Return the (X, Y) coordinate for the center point of the cell that contains the specified text.  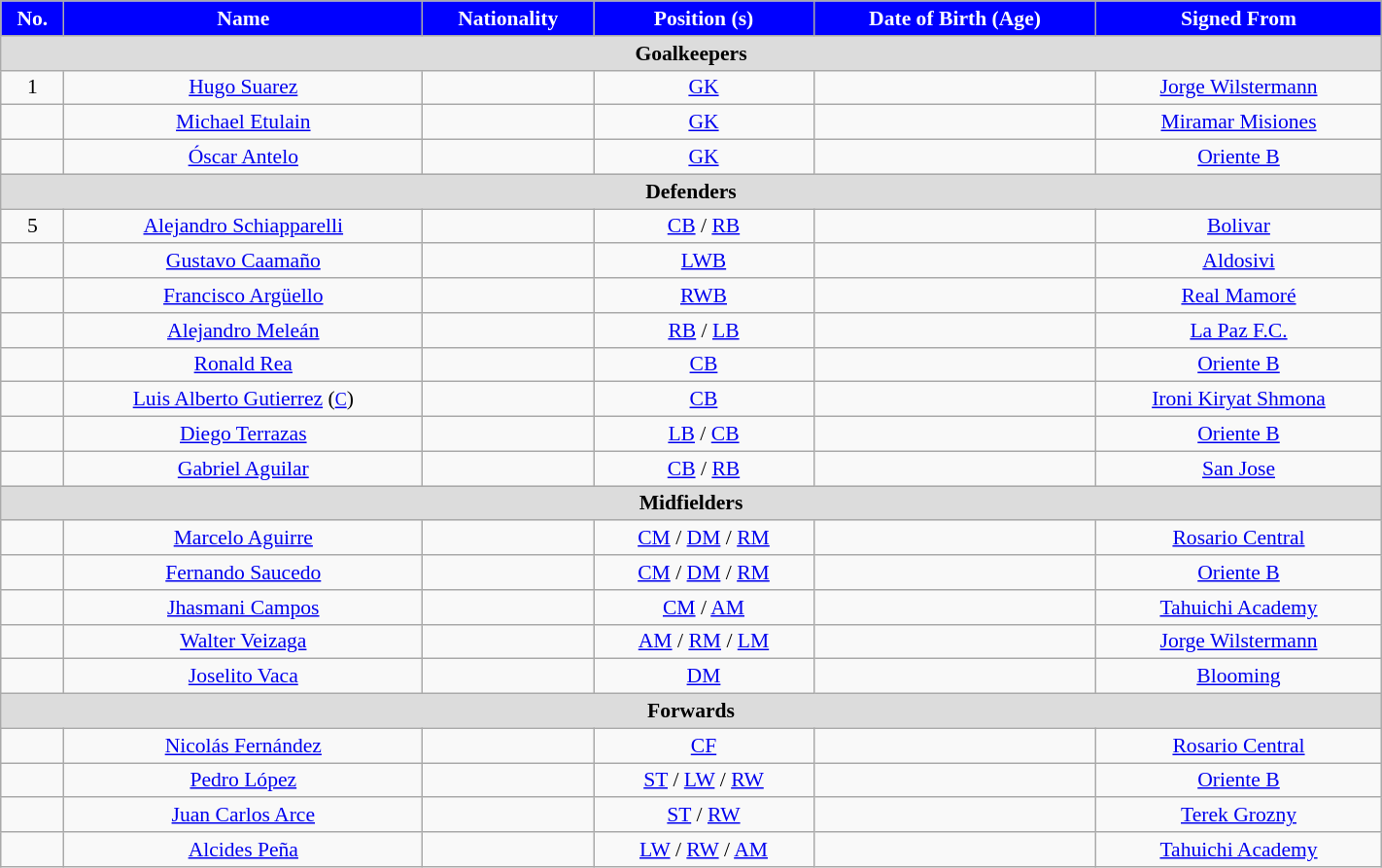
RWB (704, 295)
Michael Etulain (243, 122)
Marcelo Aguirre (243, 538)
Date of Birth (Age) (954, 18)
AM / RM / LM (704, 642)
Bolivar (1238, 226)
CF (704, 746)
ST / RW (704, 816)
Diego Terrazas (243, 434)
Real Mamoré (1238, 295)
Luis Alberto Gutierrez (C) (243, 399)
Forwards (691, 712)
San Jose (1238, 469)
Terek Grozny (1238, 816)
Pedro López (243, 781)
Francisco Argüello (243, 295)
Miramar Misiones (1238, 122)
Defenders (691, 191)
Jhasmani Campos (243, 608)
Gabriel Aguilar (243, 469)
Walter Veizaga (243, 642)
Nationality (508, 18)
Goalkeepers (691, 53)
Midfielders (691, 503)
Alejandro Schiapparelli (243, 226)
Hugo Suarez (243, 87)
Ronald Rea (243, 365)
La Paz F.C. (1238, 330)
Aldosivi (1238, 261)
Gustavo Caamaño (243, 261)
CM / AM (704, 608)
Óscar Antelo (243, 157)
LW / RW / AM (704, 850)
Alejandro Meleán (243, 330)
Signed From (1238, 18)
RB / LB (704, 330)
1 (33, 87)
Juan Carlos Arce (243, 816)
No. (33, 18)
Nicolás Fernández (243, 746)
Fernando Saucedo (243, 573)
LB / CB (704, 434)
Blooming (1238, 677)
Joselito Vaca (243, 677)
Name (243, 18)
Position (s) (704, 18)
DM (704, 677)
LWB (704, 261)
Ironi Kiryat Shmona (1238, 399)
5 (33, 226)
Alcides Peña (243, 850)
ST / LW / RW (704, 781)
